Extract the [x, y] coordinate from the center of the cell holding the provided text.  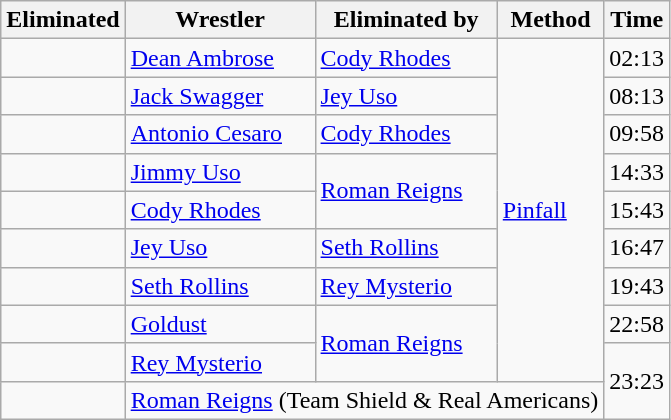
16:47 [637, 248]
15:43 [637, 210]
Dean Ambrose [220, 58]
Method [550, 20]
02:13 [637, 58]
Time [637, 20]
22:58 [637, 324]
Roman Reigns (Team Shield & Real Americans) [364, 400]
19:43 [637, 286]
Jimmy Uso [220, 172]
08:13 [637, 96]
Eliminated by [406, 20]
14:33 [637, 172]
Pinfall [550, 210]
Goldust [220, 324]
Antonio Cesaro [220, 134]
Wrestler [220, 20]
Jack Swagger [220, 96]
09:58 [637, 134]
Eliminated [63, 20]
23:23 [637, 381]
